Scan for the cell matching the given text and deliver its [X, Y] coordinate at center. 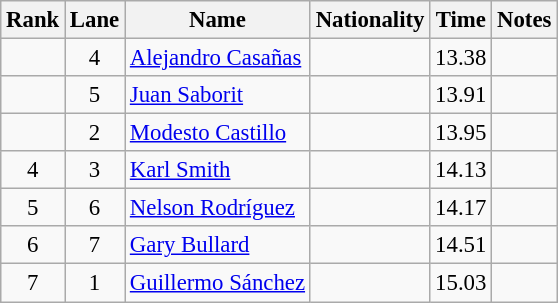
Karl Smith [218, 170]
Nationality [370, 20]
13.38 [461, 58]
15.03 [461, 283]
13.91 [461, 95]
Time [461, 20]
13.95 [461, 133]
Guillermo Sánchez [218, 283]
Gary Bullard [218, 245]
Modesto Castillo [218, 133]
Notes [524, 20]
3 [95, 170]
2 [95, 133]
Rank [33, 20]
Lane [95, 20]
14.17 [461, 208]
Name [218, 20]
14.51 [461, 245]
Alejandro Casañas [218, 58]
Nelson Rodríguez [218, 208]
14.13 [461, 170]
1 [95, 283]
Juan Saborit [218, 95]
